Capture the cell that displays the provided text and extract its (X, Y) central coordinate. 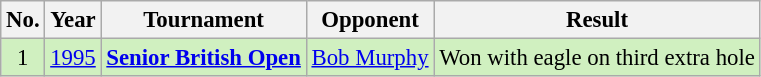
1995 (73, 58)
Opponent (370, 20)
No. (23, 20)
Result (597, 20)
Senior British Open (204, 58)
Won with eagle on third extra hole (597, 58)
Bob Murphy (370, 58)
1 (23, 58)
Year (73, 20)
Tournament (204, 20)
